Provide the (x, y) coordinate of the cell's center where the given text is located.  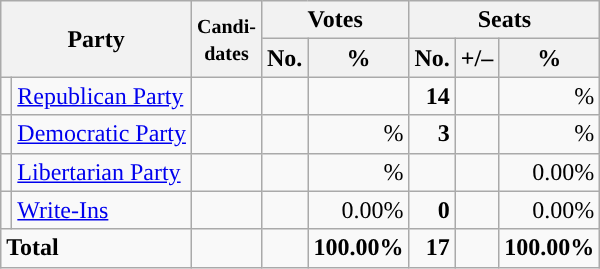
Write-Ins (102, 210)
14 (432, 96)
+/– (476, 58)
Party (96, 39)
Republican Party (102, 96)
Votes (334, 20)
Candi-dates (226, 39)
Libertarian Party (102, 172)
Seats (504, 20)
3 (432, 134)
0 (432, 210)
Total (96, 248)
17 (432, 248)
Democratic Party (102, 134)
